Return the (x, y) coordinate for the center point of the cell that contains the specified text.  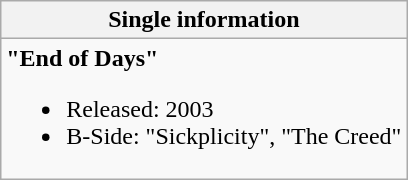
Single information (204, 20)
"End of Days"Released: 2003B-Side: "Sickplicity", "The Creed" (204, 109)
